Capture the cell that displays the provided text and extract its [x, y] central coordinate. 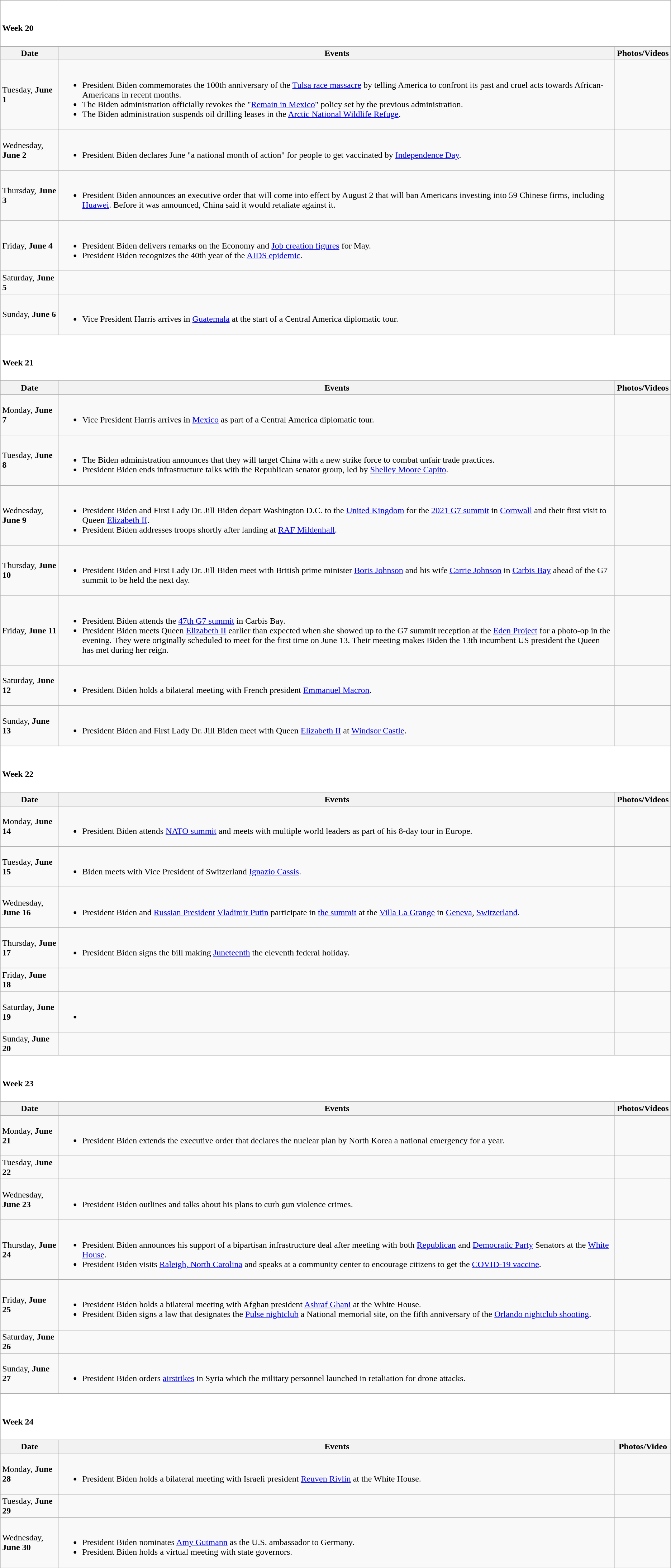
Thursday, June 17 [29, 948]
Wednesday, June 2 [29, 150]
Monday, June 28 [29, 1474]
President Biden signs the bill making Juneteenth the eleventh federal holiday. [337, 948]
Sunday, June 13 [29, 726]
Week 23 [335, 1079]
Saturday, June 26 [29, 1341]
President Biden holds a bilateral meeting with French president Emmanuel Macron. [337, 685]
Monday, June 7 [29, 415]
Sunday, June 20 [29, 1044]
Week 21 [335, 358]
President Biden attends NATO summit and meets with multiple world leaders as part of his 8-day tour in Europe. [337, 826]
Monday, June 21 [29, 1135]
Tuesday, June 8 [29, 460]
President Biden declares June "a national month of action" for people to get vaccinated by Independence Day. [337, 150]
President Biden outlines and talks about his plans to curb gun violence crimes. [337, 1199]
Saturday, June 12 [29, 685]
President Biden extends the executive order that declares the nuclear plan by North Korea a national emergency for a year. [337, 1135]
Friday, June 11 [29, 630]
Sunday, June 6 [29, 314]
Tuesday, June 29 [29, 1506]
President Biden delivers remarks on the Economy and Job creation figures for May.President Biden recognizes the 40th year of the AIDS epidemic. [337, 246]
Friday, June 25 [29, 1305]
Vice President Harris arrives in Mexico as part of a Central America diplomatic tour. [337, 415]
Wednesday, June 9 [29, 515]
Week 20 [335, 24]
Monday, June 14 [29, 826]
President Biden orders airstrikes in Syria which the military personnel launched in retaliation for drone attacks. [337, 1374]
Wednesday, June 23 [29, 1199]
Biden meets with Vice President of Switzerland Ignazio Cassis. [337, 866]
Tuesday, June 1 [29, 95]
Sunday, June 27 [29, 1374]
Tuesday, June 15 [29, 866]
President Biden and First Lady Dr. Jill Biden meet with Queen Elizabeth II at Windsor Castle. [337, 726]
Week 22 [335, 769]
Week 24 [335, 1417]
Vice President Harris arrives in Guatemala at the start of a Central America diplomatic tour. [337, 314]
President Biden nominates Amy Gutmann as the U.S. ambassador to Germany.President Biden holds a virtual meeting with state governors. [337, 1543]
Friday, June 18 [29, 980]
Tuesday, June 22 [29, 1168]
Thursday, June 10 [29, 570]
Photos/Video [643, 1447]
Wednesday, June 16 [29, 907]
President Biden and Russian President Vladimir Putin participate in the summit at the Villa La Grange in Geneva, Switzerland. [337, 907]
Saturday, June 19 [29, 1012]
Thursday, June 3 [29, 195]
Friday, June 4 [29, 246]
Saturday, June 5 [29, 283]
Wednesday, June 30 [29, 1543]
President Biden holds a bilateral meeting with Israeli president Reuven Rivlin at the White House. [337, 1474]
Thursday, June 24 [29, 1250]
